For the text-containing cell, return its midpoint in [X, Y] coordinate format. 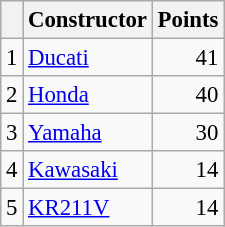
40 [188, 95]
3 [12, 133]
30 [188, 133]
Ducati [88, 58]
Points [188, 20]
1 [12, 58]
4 [12, 170]
5 [12, 208]
Kawasaki [88, 170]
Honda [88, 95]
KR211V [88, 208]
Yamaha [88, 133]
41 [188, 58]
Constructor [88, 20]
2 [12, 95]
